Extract the [X, Y] coordinate from the center of the cell holding the provided text.  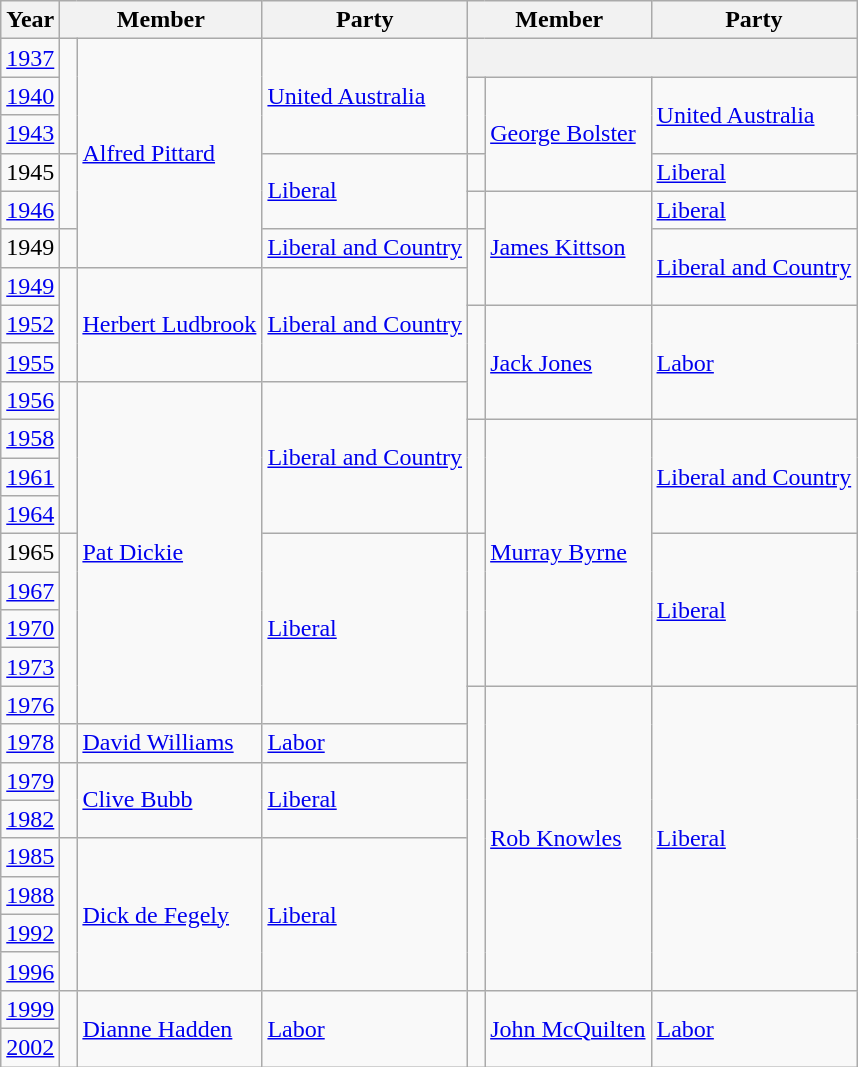
1967 [30, 591]
1937 [30, 58]
Year [30, 20]
1940 [30, 96]
1996 [30, 971]
1976 [30, 705]
1943 [30, 134]
1955 [30, 362]
1992 [30, 933]
George Bolster [568, 134]
2002 [30, 1047]
1961 [30, 477]
1946 [30, 210]
1965 [30, 553]
1956 [30, 400]
Murray Byrne [568, 552]
1952 [30, 324]
Clive Bubb [170, 800]
Rob Knowles [568, 838]
James Kittson [568, 248]
1982 [30, 819]
Dianne Hadden [170, 1028]
Jack Jones [568, 362]
1958 [30, 438]
David Williams [170, 743]
1985 [30, 857]
1945 [30, 172]
Pat Dickie [170, 552]
Dick de Fegely [170, 914]
John McQuilten [568, 1028]
1970 [30, 629]
1964 [30, 515]
1988 [30, 895]
1979 [30, 781]
Herbert Ludbrook [170, 324]
Alfred Pittard [170, 153]
1978 [30, 743]
1973 [30, 667]
1999 [30, 1009]
